Detect which cell encompasses the target text, then output its (x, y) center coordinate. 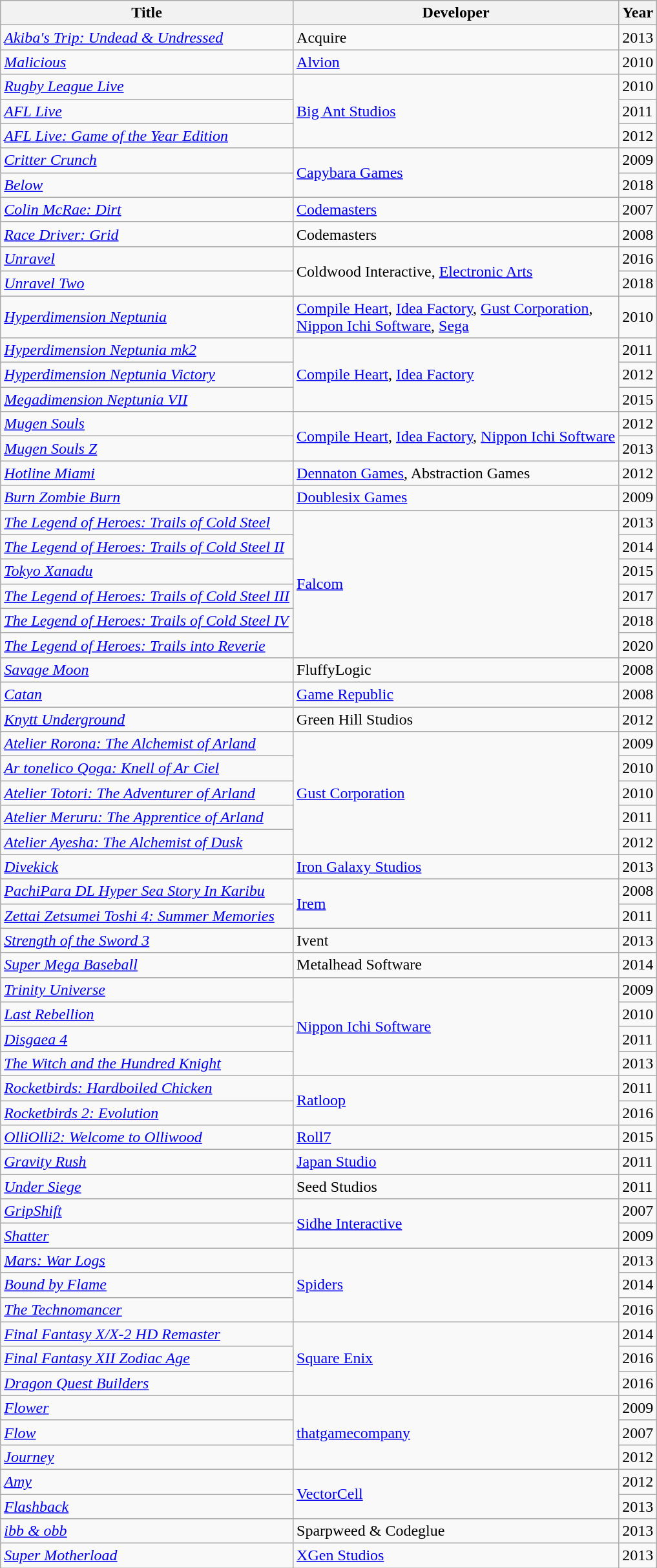
The Legend of Heroes: Trails of Cold Steel II (147, 547)
Disgaea 4 (147, 1039)
Irem (456, 904)
Japan Studio (456, 1162)
AFL Live: Game of the Year Edition (147, 136)
Rugby League Live (147, 87)
Square Enix (456, 1359)
Acquire (456, 37)
Flow (147, 1432)
The Legend of Heroes: Trails into Reverie (147, 645)
Trinity Universe (147, 990)
Capybara Games (456, 173)
Atelier Totori: The Adventurer of Arland (147, 793)
Gust Corporation (456, 793)
Malicious (147, 62)
Atelier Rorona: The Alchemist of Arland (147, 744)
Gravity Rush (147, 1162)
Sidhe Interactive (456, 1224)
Title (147, 13)
Savage Moon (147, 670)
Divekick (147, 867)
GripShift (147, 1211)
Compile Heart, Idea Factory (456, 375)
Spiders (456, 1285)
AFL Live (147, 111)
Roll7 (456, 1138)
Colin McRae: Dirt (147, 209)
Megadimension Neptunia VII (147, 399)
Nippon Ichi Software (456, 1026)
The Legend of Heroes: Trails of Cold Steel III (147, 596)
Game Republic (456, 694)
The Legend of Heroes: Trails of Cold Steel IV (147, 620)
Doublesix Games (456, 498)
Hyperdimension Neptunia Victory (147, 375)
Catan (147, 694)
Rocketbirds: Hardboiled Chicken (147, 1088)
Mugen Souls (147, 424)
Strength of the Sword 3 (147, 940)
Shatter (147, 1236)
Atelier Meruru: The Apprentice of Arland (147, 818)
Journey (147, 1457)
Flashback (147, 1507)
Coldwood Interactive, Electronic Arts (456, 271)
Seed Studios (456, 1187)
Under Siege (147, 1187)
Below (147, 185)
2017 (638, 596)
FluffyLogic (456, 670)
ibb & obb (147, 1531)
Hyperdimension Neptunia mk2 (147, 350)
The Technomancer (147, 1309)
Compile Heart, Idea Factory, Nippon Ichi Software (456, 436)
Mars: War Logs (147, 1260)
Ratloop (456, 1100)
Burn Zombie Burn (147, 498)
Dragon Quest Builders (147, 1383)
Alvion (456, 62)
Unravel (147, 259)
Atelier Ayesha: The Alchemist of Dusk (147, 842)
Last Rebellion (147, 1014)
The Legend of Heroes: Trails of Cold Steel (147, 522)
Tokyo Xanadu (147, 571)
Critter Crunch (147, 160)
Ivent (456, 940)
Final Fantasy X/X-2 HD Remaster (147, 1334)
Ar tonelico Qoga: Knell of Ar Ciel (147, 768)
Super Mega Baseball (147, 965)
Developer (456, 13)
Metalhead Software (456, 965)
VectorCell (456, 1494)
thatgamecompany (456, 1432)
Flower (147, 1408)
Year (638, 13)
Unravel Two (147, 283)
Akiba's Trip: Undead & Undressed (147, 37)
Iron Galaxy Studios (456, 867)
Amy (147, 1481)
OlliOlli2: Welcome to Olliwood (147, 1138)
Green Hill Studios (456, 719)
Hyperdimension Neptunia (147, 317)
Mugen Souls Z (147, 449)
The Witch and the Hundred Knight (147, 1063)
Dennaton Games, Abstraction Games (456, 473)
Super Motherload (147, 1556)
Final Fantasy XII Zodiac Age (147, 1359)
Big Ant Studios (456, 111)
Sparpweed & Codeglue (456, 1531)
Rocketbirds 2: Evolution (147, 1112)
Knytt Underground (147, 719)
Race Driver: Grid (147, 234)
Bound by Flame (147, 1285)
2020 (638, 645)
Compile Heart, Idea Factory, Gust Corporation,Nippon Ichi Software, Sega (456, 317)
Hotline Miami (147, 473)
Falcom (456, 584)
PachiPara DL Hyper Sea Story In Karibu (147, 891)
Zettai Zetsumei Toshi 4: Summer Memories (147, 916)
XGen Studios (456, 1556)
